Pinpoint the cell where the given text exists, returning its (x, y) midpoint coordinate. 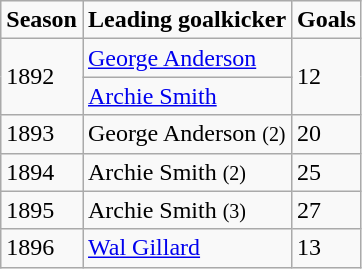
George Anderson (2) (186, 134)
Archie Smith (2) (186, 172)
27 (327, 210)
1893 (42, 134)
1895 (42, 210)
12 (327, 77)
1896 (42, 248)
Season (42, 20)
Goals (327, 20)
Archie Smith (186, 96)
1892 (42, 77)
1894 (42, 172)
20 (327, 134)
George Anderson (186, 58)
Wal Gillard (186, 248)
Leading goalkicker (186, 20)
25 (327, 172)
13 (327, 248)
Archie Smith (3) (186, 210)
